Capture the cell that displays the provided text and extract its (X, Y) central coordinate. 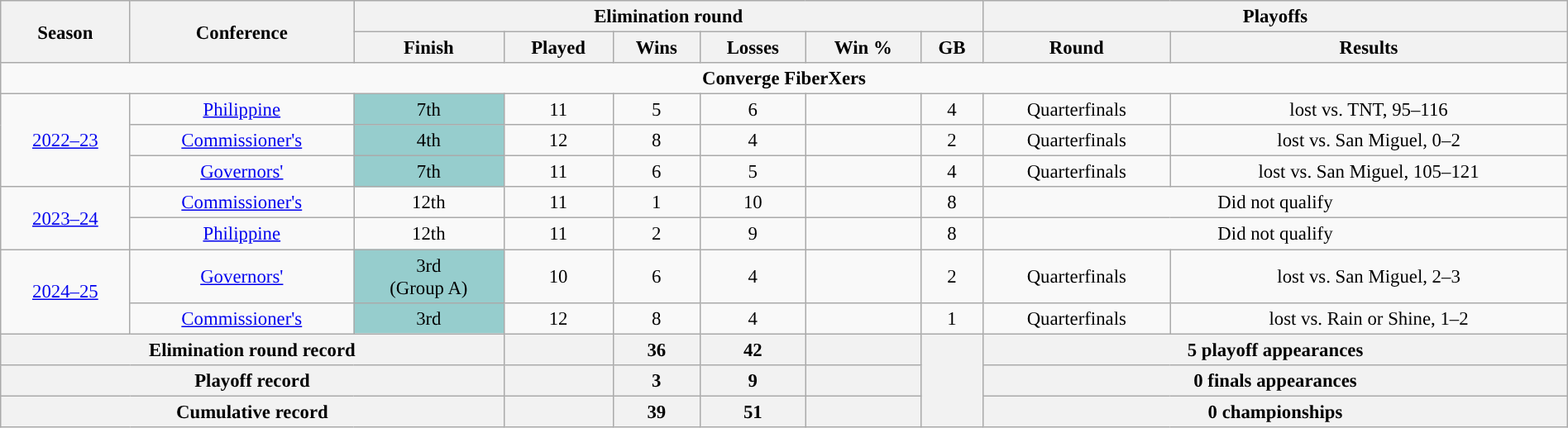
Elimination round (668, 17)
4th (428, 140)
Playoffs (1275, 17)
lost vs. TNT, 95–116 (1369, 110)
0 championships (1275, 411)
39 (657, 411)
5 playoff appearances (1275, 350)
Playoff record (252, 380)
42 (753, 350)
36 (657, 350)
Conference (241, 31)
Finish (428, 48)
0 finals appearances (1275, 380)
2023–24 (65, 218)
2022–23 (65, 140)
GB (951, 48)
3rd (428, 318)
51 (753, 411)
lost vs. San Miguel, 2–3 (1369, 276)
Wins (657, 48)
3 (657, 380)
lost vs. San Miguel, 0–2 (1369, 140)
lost vs. San Miguel, 105–121 (1369, 172)
Cumulative record (252, 411)
Season (65, 31)
Elimination round record (252, 350)
2024–25 (65, 292)
Played (558, 48)
Converge FiberXers (784, 78)
Losses (753, 48)
lost vs. Rain or Shine, 1–2 (1369, 318)
3rd (Group A) (428, 276)
Win % (863, 48)
Round (1077, 48)
Results (1369, 48)
